Determine the (X, Y) coordinate at the center of the cell enclosing the given text.  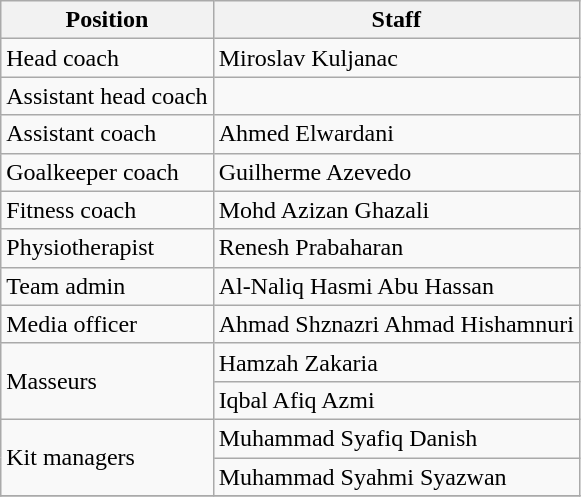
Guilherme Azevedo (396, 172)
Kit managers (107, 457)
Goalkeeper coach (107, 172)
Renesh Prabaharan (396, 248)
Fitness coach (107, 210)
Masseurs (107, 381)
Miroslav Kuljanac (396, 58)
Staff (396, 20)
Media officer (107, 324)
Physiotherapist (107, 248)
Muhammad Syafiq Danish (396, 438)
Position (107, 20)
Iqbal Afiq Azmi (396, 400)
Head coach (107, 58)
Team admin (107, 286)
Mohd Azizan Ghazali (396, 210)
Ahmed Elwardani (396, 134)
Assistant coach (107, 134)
Muhammad Syahmi Syazwan (396, 477)
Hamzah Zakaria (396, 362)
Al-Naliq Hasmi Abu Hassan (396, 286)
Assistant head coach (107, 96)
Ahmad Shznazri Ahmad Hishamnuri (396, 324)
